Detect which cell encompasses the target text, then output its [x, y] center coordinate. 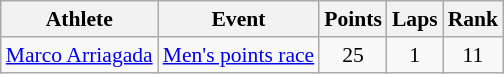
1 [415, 55]
Laps [415, 19]
Points [353, 19]
Event [238, 19]
25 [353, 55]
Men's points race [238, 55]
Athlete [80, 19]
Rank [474, 19]
11 [474, 55]
Marco Arriagada [80, 55]
